Locate the cell with the specified text and output its [X, Y] center coordinate. 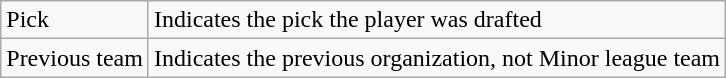
Previous team [75, 58]
Indicates the pick the player was drafted [436, 20]
Pick [75, 20]
Indicates the previous organization, not Minor league team [436, 58]
